Return (x, y) of the center of cell containing provided text 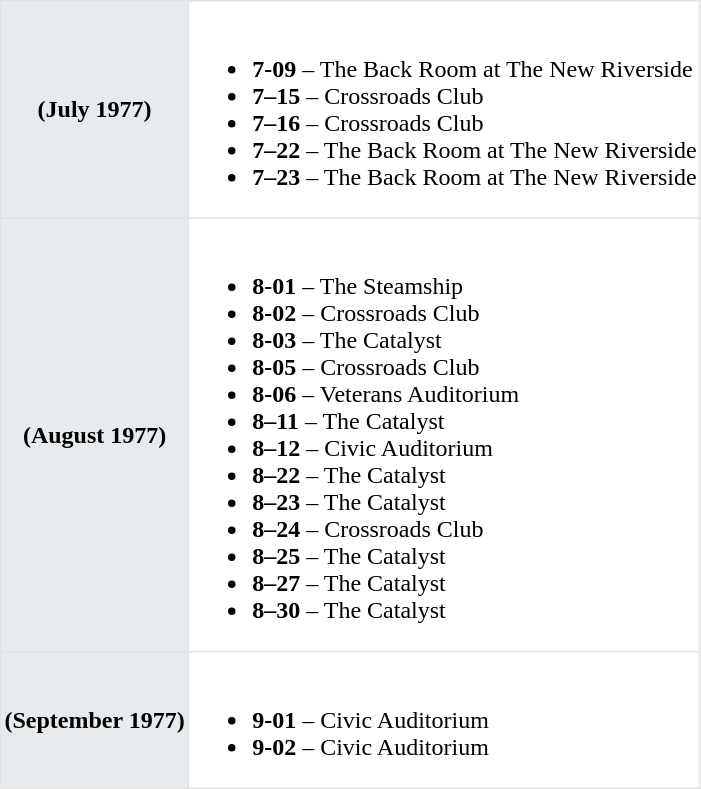
(July 1977) (95, 110)
9-01 – Civic Auditorium9-02 – Civic Auditorium (444, 720)
(August 1977) (95, 435)
(September 1977) (95, 720)
